Provide the (X, Y) coordinate of the cell's center where the given text is located.  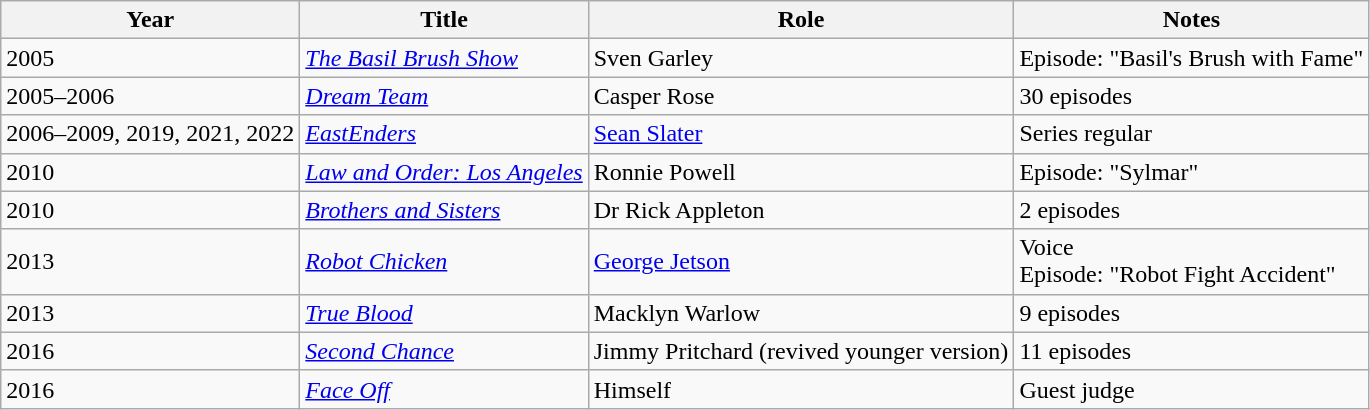
30 episodes (1192, 96)
Sven Garley (801, 58)
Casper Rose (801, 96)
George Jetson (801, 262)
2 episodes (1192, 210)
EastEnders (444, 134)
Year (150, 20)
Law and Order: Los Angeles (444, 172)
Face Off (444, 389)
True Blood (444, 313)
Himself (801, 389)
2006–2009, 2019, 2021, 2022 (150, 134)
Second Chance (444, 351)
Series regular (1192, 134)
Title (444, 20)
Brothers and Sisters (444, 210)
Episode: "Sylmar" (1192, 172)
2005 (150, 58)
The Basil Brush Show (444, 58)
Dr Rick Appleton (801, 210)
Guest judge (1192, 389)
VoiceEpisode: "Robot Fight Accident" (1192, 262)
Robot Chicken (444, 262)
Notes (1192, 20)
Jimmy Pritchard (revived younger version) (801, 351)
11 episodes (1192, 351)
Dream Team (444, 96)
2005–2006 (150, 96)
Episode: "Basil's Brush with Fame" (1192, 58)
Ronnie Powell (801, 172)
9 episodes (1192, 313)
Sean Slater (801, 134)
Macklyn Warlow (801, 313)
Role (801, 20)
